Determine the (X, Y) coordinate at the center of the cell enclosing the given text.  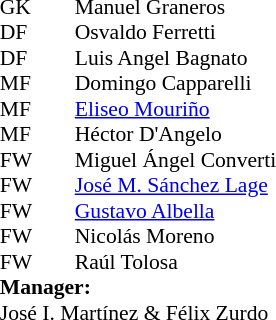
Osvaldo Ferretti (176, 33)
Héctor D'Angelo (176, 135)
Miguel Ángel Converti (176, 160)
Raúl Tolosa (176, 262)
Nicolás Moreno (176, 237)
Manager: (138, 287)
Eliseo Mouriño (176, 109)
Domingo Capparelli (176, 83)
José M. Sánchez Lage (176, 185)
Luis Angel Bagnato (176, 58)
Gustavo Albella (176, 211)
